Find where the given text appears and provide that cell's center as (x, y) coordinate. 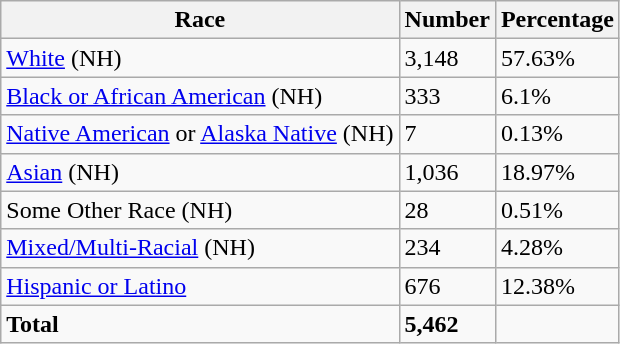
Percentage (557, 20)
4.28% (557, 248)
Mixed/Multi-Racial (NH) (200, 248)
Black or African American (NH) (200, 96)
7 (447, 134)
Native American or Alaska Native (NH) (200, 134)
18.97% (557, 172)
676 (447, 286)
Race (200, 20)
White (NH) (200, 58)
Number (447, 20)
Some Other Race (NH) (200, 210)
3,148 (447, 58)
0.51% (557, 210)
57.63% (557, 58)
Hispanic or Latino (200, 286)
Total (200, 324)
28 (447, 210)
5,462 (447, 324)
0.13% (557, 134)
6.1% (557, 96)
234 (447, 248)
1,036 (447, 172)
Asian (NH) (200, 172)
333 (447, 96)
12.38% (557, 286)
